Return (x, y) of the center of cell containing provided text 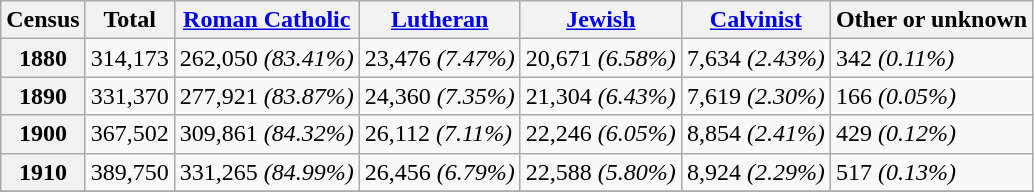
309,861 (84.32%) (266, 134)
23,476 (7.47%) (440, 58)
314,173 (130, 58)
1910 (43, 172)
331,370 (130, 96)
166 (0.05%) (931, 96)
21,304 (6.43%) (600, 96)
429 (0.12%) (931, 134)
8,854 (2.41%) (756, 134)
Roman Catholic (266, 20)
7,634 (2.43%) (756, 58)
389,750 (130, 172)
Other or unknown (931, 20)
8,924 (2.29%) (756, 172)
1900 (43, 134)
7,619 (2.30%) (756, 96)
Census (43, 20)
367,502 (130, 134)
22,588 (5.80%) (600, 172)
277,921 (83.87%) (266, 96)
262,050 (83.41%) (266, 58)
22,246 (6.05%) (600, 134)
Calvinist (756, 20)
1890 (43, 96)
20,671 (6.58%) (600, 58)
Lutheran (440, 20)
Jewish (600, 20)
342 (0.11%) (931, 58)
1880 (43, 58)
331,265 (84.99%) (266, 172)
Total (130, 20)
24,360 (7.35%) (440, 96)
517 (0.13%) (931, 172)
26,456 (6.79%) (440, 172)
26,112 (7.11%) (440, 134)
